Capture the cell that displays the provided text and extract its (x, y) central coordinate. 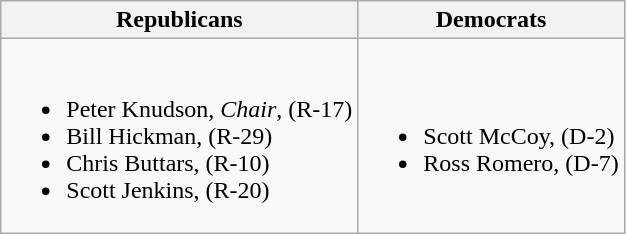
Democrats (491, 20)
Republicans (180, 20)
Scott McCoy, (D-2)Ross Romero, (D-7) (491, 136)
Peter Knudson, Chair, (R-17)Bill Hickman, (R-29)Chris Buttars, (R-10)Scott Jenkins, (R-20) (180, 136)
